From the cell containing the given text, extract its center point as (X, Y) coordinate. 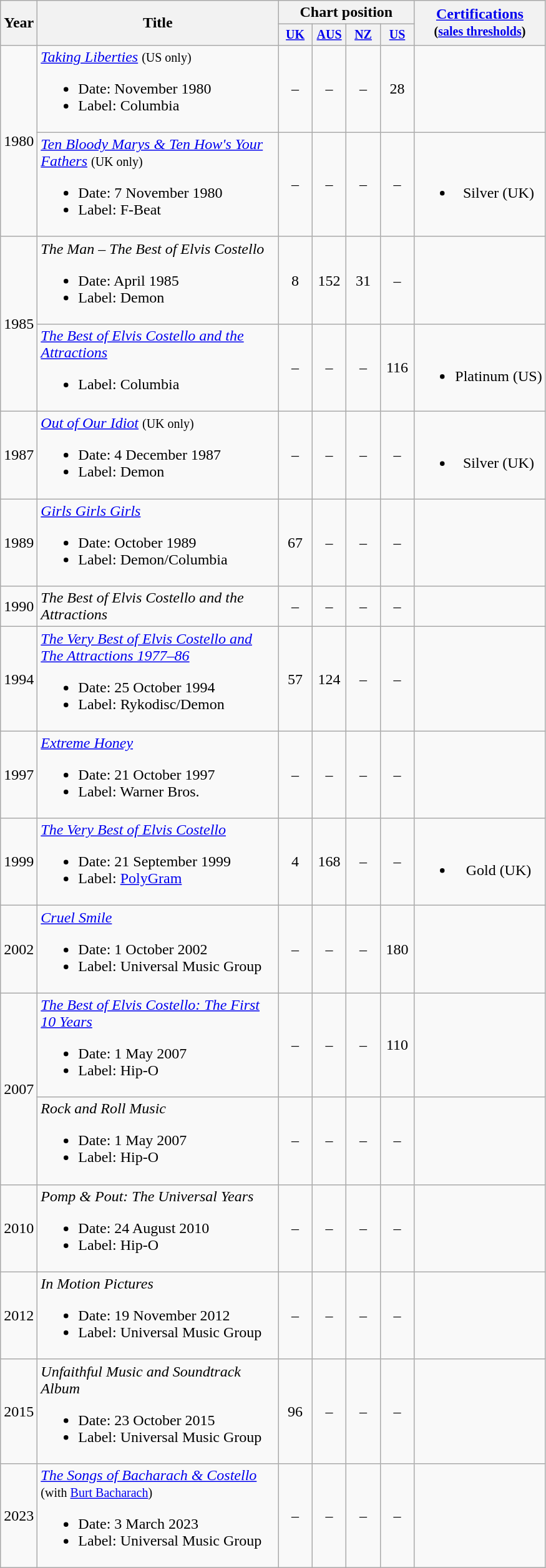
8 (295, 280)
1997 (19, 775)
2012 (19, 1315)
UK (295, 35)
2002 (19, 949)
Rock and Roll MusicDate: 1 May 2007Label: Hip-O (158, 1141)
1987 (19, 455)
Platinum (US) (480, 367)
Girls Girls GirlsDate: October 1989Label: Demon/Columbia (158, 543)
180 (397, 949)
The Best of Elvis Costello and the Attractions (158, 606)
The Very Best of Elvis CostelloDate: 21 September 1999Label: PolyGram (158, 862)
Title (158, 23)
Year (19, 23)
Gold (UK) (480, 862)
2010 (19, 1228)
1990 (19, 606)
Pomp & Pout: The Universal YearsDate: 24 August 2010Label: Hip-O (158, 1228)
The Best of Elvis Costello: The First 10 YearsDate: 1 May 2007Label: Hip-O (158, 1045)
The Best of Elvis Costello and the AttractionsLabel: Columbia (158, 367)
Certifications(sales thresholds) (480, 23)
116 (397, 367)
Chart position (346, 12)
1980 (19, 141)
NZ (363, 35)
2023 (19, 1516)
1999 (19, 862)
The Man – The Best of Elvis CostelloDate: April 1985Label: Demon (158, 280)
Extreme HoneyDate: 21 October 1997Label: Warner Bros. (158, 775)
110 (397, 1045)
168 (329, 862)
In Motion PicturesDate: 19 November 2012Label: Universal Music Group (158, 1315)
57 (295, 679)
Out of Our Idiot (UK only)Date: 4 December 1987Label: Demon (158, 455)
Ten Bloody Marys & Ten How's Your Fathers (UK only)Date: 7 November 1980Label: F-Beat (158, 185)
Taking Liberties (US only)Date: November 1980Label: Columbia (158, 89)
The Very Best of Elvis Costello and The Attractions 1977–86Date: 25 October 1994Label: Rykodisc/Demon (158, 679)
28 (397, 89)
31 (363, 280)
152 (329, 280)
The Songs of Bacharach & Costello (with Burt Bacharach)Date: 3 March 2023Label: Universal Music Group (158, 1516)
2007 (19, 1089)
1989 (19, 543)
US (397, 35)
Unfaithful Music and Soundtrack AlbumDate: 23 October 2015Label: Universal Music Group (158, 1411)
124 (329, 679)
2015 (19, 1411)
4 (295, 862)
1994 (19, 679)
Cruel SmileDate: 1 October 2002Label: Universal Music Group (158, 949)
1985 (19, 324)
AUS (329, 35)
96 (295, 1411)
67 (295, 543)
